Scan for the cell matching the given text and deliver its [X, Y] coordinate at center. 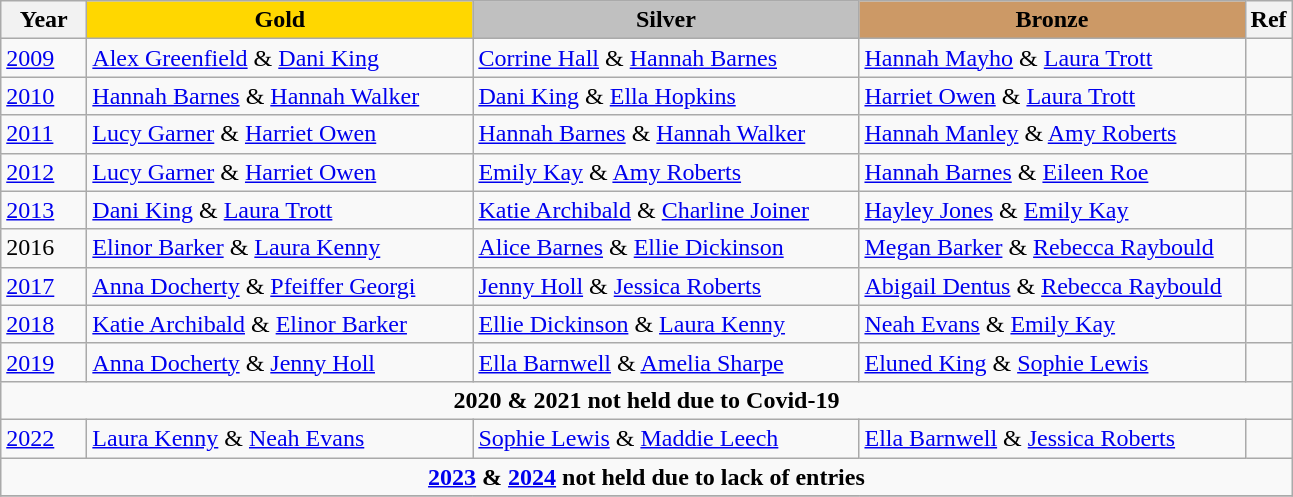
2010 [44, 96]
Jenny Holl & Jessica Roberts [666, 286]
Hayley Jones & Emily Kay [1052, 210]
Corrine Hall & Hannah Barnes [666, 58]
Dani King & Laura Trott [280, 210]
Ella Barnwell & Amelia Sharpe [666, 362]
Silver [666, 20]
2023 & 2024 not held due to lack of entries [646, 477]
2009 [44, 58]
2012 [44, 172]
Alex Greenfield & Dani King [280, 58]
Year [44, 20]
Hannah Mayho & Laura Trott [1052, 58]
Ellie Dickinson & Laura Kenny [666, 324]
Katie Archibald & Charline Joiner [666, 210]
2022 [44, 438]
2020 & 2021 not held due to Covid-19 [646, 400]
Anna Docherty & Pfeiffer Georgi [280, 286]
Abigail Dentus & Rebecca Raybould [1052, 286]
2017 [44, 286]
Neah Evans & Emily Kay [1052, 324]
2011 [44, 134]
Bronze [1052, 20]
Eluned King & Sophie Lewis [1052, 362]
Anna Docherty & Jenny Holl [280, 362]
Dani King & Ella Hopkins [666, 96]
Harriet Owen & Laura Trott [1052, 96]
Alice Barnes & Ellie Dickinson [666, 248]
Gold [280, 20]
Ref [1268, 20]
Hannah Barnes & Eileen Roe [1052, 172]
2019 [44, 362]
Emily Kay & Amy Roberts [666, 172]
Megan Barker & Rebecca Raybould [1052, 248]
Ella Barnwell & Jessica Roberts [1052, 438]
Sophie Lewis & Maddie Leech [666, 438]
Laura Kenny & Neah Evans [280, 438]
Katie Archibald & Elinor Barker [280, 324]
Elinor Barker & Laura Kenny [280, 248]
2013 [44, 210]
2016 [44, 248]
Hannah Manley & Amy Roberts [1052, 134]
2018 [44, 324]
